Extract the (X, Y) coordinate from the center of the cell holding the provided text.  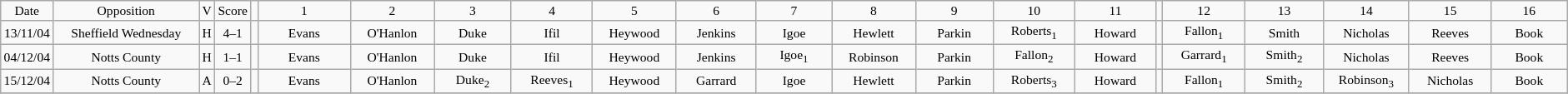
16 (1529, 11)
8 (874, 11)
13/11/04 (27, 33)
Score (233, 11)
15 (1450, 11)
6 (716, 11)
V (207, 11)
7 (794, 11)
Opposition (127, 11)
10 (1034, 11)
13 (1284, 11)
Igoe1 (794, 57)
Reeves1 (552, 82)
11 (1115, 11)
3 (473, 11)
A (207, 82)
Garrard1 (1204, 57)
12 (1204, 11)
2 (392, 11)
1 (303, 11)
15/12/04 (27, 82)
Robinson (874, 57)
0–2 (233, 82)
Smith (1284, 33)
Fallon2 (1034, 57)
9 (954, 11)
04/12/04 (27, 57)
Roberts3 (1034, 82)
14 (1367, 11)
Date (27, 11)
Roberts1 (1034, 33)
1–1 (233, 57)
Garrard (716, 82)
5 (635, 11)
4–1 (233, 33)
Duke2 (473, 82)
Robinson3 (1367, 82)
Sheffield Wednesday (127, 33)
4 (552, 11)
